Detect which cell encompasses the target text, then output its (x, y) center coordinate. 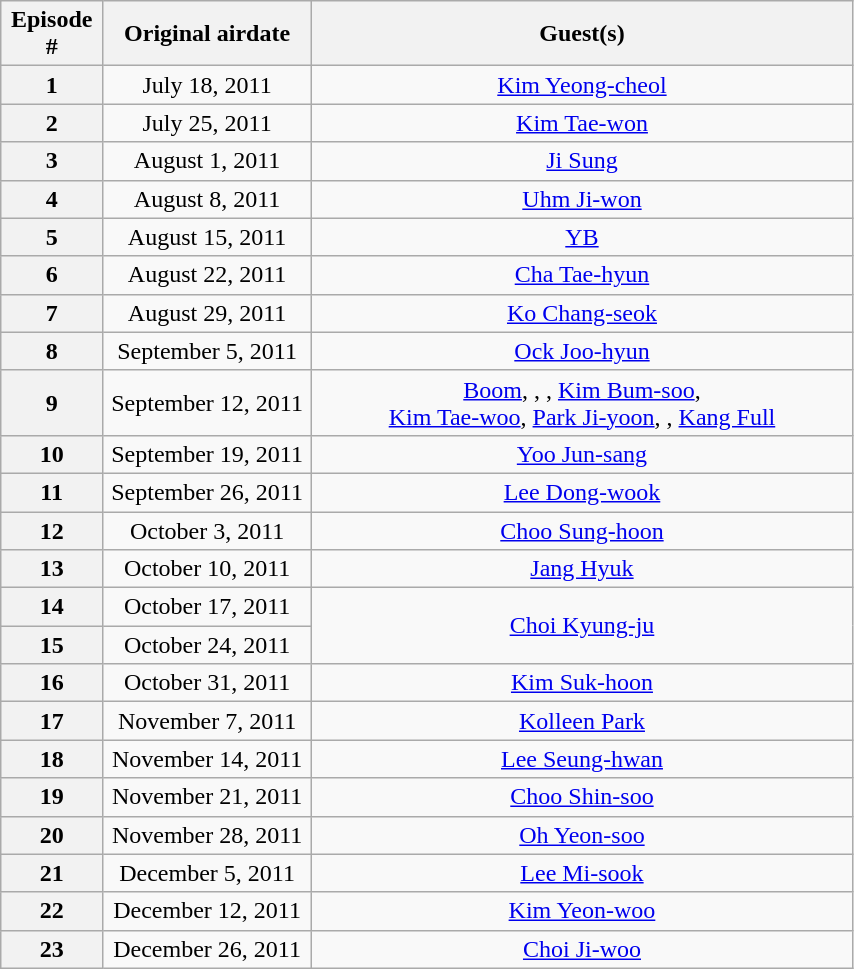
13 (52, 569)
Original airdate (208, 34)
8 (52, 351)
3 (52, 161)
17 (52, 721)
Kim Yeong-cheol (582, 85)
Ji Sung (582, 161)
14 (52, 607)
August 29, 2011 (208, 313)
12 (52, 531)
September 12, 2011 (208, 402)
Uhm Ji-won (582, 199)
Choi Kyung-ju (582, 626)
September 5, 2011 (208, 351)
October 10, 2011 (208, 569)
December 5, 2011 (208, 873)
December 26, 2011 (208, 949)
Lee Seung-hwan (582, 759)
July 18, 2011 (208, 85)
Boom, , , Kim Bum-soo,Kim Tae-woo, Park Ji-yoon, , Kang Full (582, 402)
August 8, 2011 (208, 199)
5 (52, 237)
2 (52, 123)
22 (52, 911)
August 15, 2011 (208, 237)
October 31, 2011 (208, 683)
6 (52, 275)
Choi Ji-woo (582, 949)
Kim Yeon-woo (582, 911)
Kim Tae-won (582, 123)
19 (52, 797)
18 (52, 759)
November 14, 2011 (208, 759)
21 (52, 873)
20 (52, 835)
Choo Sung-hoon (582, 531)
Jang Hyuk (582, 569)
Kolleen Park (582, 721)
Kim Suk-hoon (582, 683)
October 24, 2011 (208, 645)
11 (52, 492)
10 (52, 454)
August 1, 2011 (208, 161)
October 17, 2011 (208, 607)
Choo Shin-soo (582, 797)
4 (52, 199)
Ko Chang-seok (582, 313)
September 26, 2011 (208, 492)
Guest(s) (582, 34)
1 (52, 85)
23 (52, 949)
YB (582, 237)
Ock Joo-hyun (582, 351)
December 12, 2011 (208, 911)
November 21, 2011 (208, 797)
Yoo Jun-sang (582, 454)
7 (52, 313)
Oh Yeon-soo (582, 835)
Cha Tae-hyun (582, 275)
Lee Dong-wook (582, 492)
9 (52, 402)
August 22, 2011 (208, 275)
November 28, 2011 (208, 835)
15 (52, 645)
July 25, 2011 (208, 123)
November 7, 2011 (208, 721)
Lee Mi-sook (582, 873)
October 3, 2011 (208, 531)
16 (52, 683)
Episode # (52, 34)
September 19, 2011 (208, 454)
